Determine the [X, Y] coordinate at the center of the cell enclosing the given text.  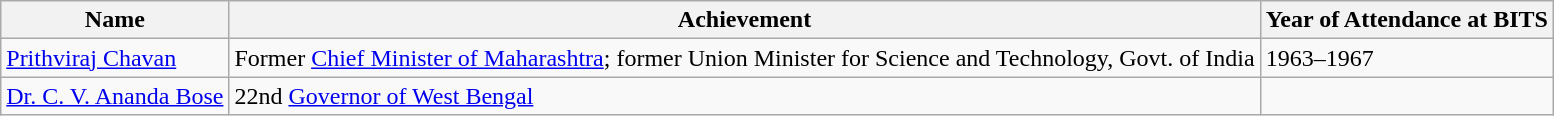
Name [115, 20]
Year of Attendance at BITS [1406, 20]
22nd Governor of West Bengal [744, 96]
Prithviraj Chavan [115, 58]
Dr. C. V. Ananda Bose [115, 96]
Former Chief Minister of Maharashtra; former Union Minister for Science and Technology, Govt. of India [744, 58]
1963–1967 [1406, 58]
Achievement [744, 20]
